For the text-containing cell, return its midpoint in (X, Y) coordinate format. 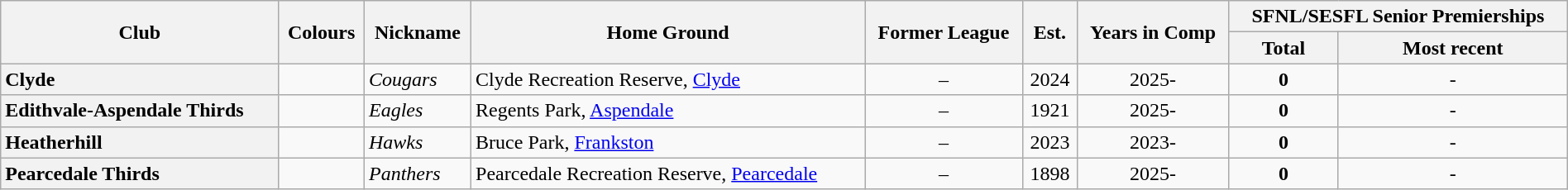
Colours (322, 32)
Pearcedale Thirds (140, 173)
Cougars (417, 79)
Bruce Park, Frankston (668, 142)
Est. (1049, 32)
Eagles (417, 111)
Former League (944, 32)
Regents Park, Aspendale (668, 111)
Clyde Recreation Reserve, Clyde (668, 79)
Total (1284, 48)
Heatherhill (140, 142)
Clyde (140, 79)
2023 (1049, 142)
Hawks (417, 142)
1921 (1049, 111)
SFNL/SESFL Senior Premierships (1398, 17)
Home Ground (668, 32)
Years in Comp (1153, 32)
Club (140, 32)
2024 (1049, 79)
Edithvale-Aspendale Thirds (140, 111)
Nickname (417, 32)
Pearcedale Recreation Reserve, Pearcedale (668, 173)
2023- (1153, 142)
Panthers (417, 173)
Most recent (1452, 48)
1898 (1049, 173)
